Provide the [x, y] coordinate of the cell's center where the given text is located.  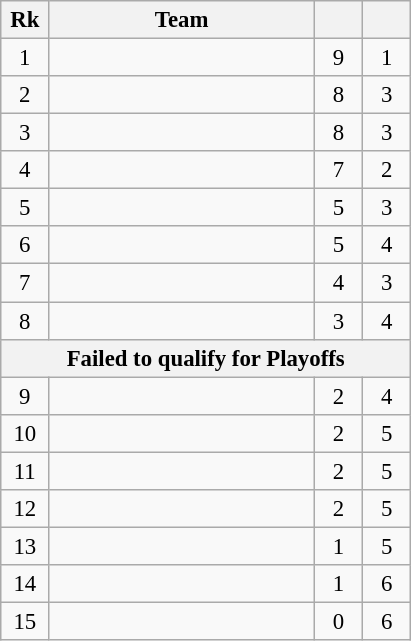
11 [25, 471]
14 [25, 584]
12 [25, 509]
15 [25, 621]
13 [25, 546]
Rk [25, 20]
0 [338, 621]
Team [182, 20]
10 [25, 433]
Failed to qualify for Playoffs [206, 358]
